Locate the cell with the specified text and output its [X, Y] center coordinate. 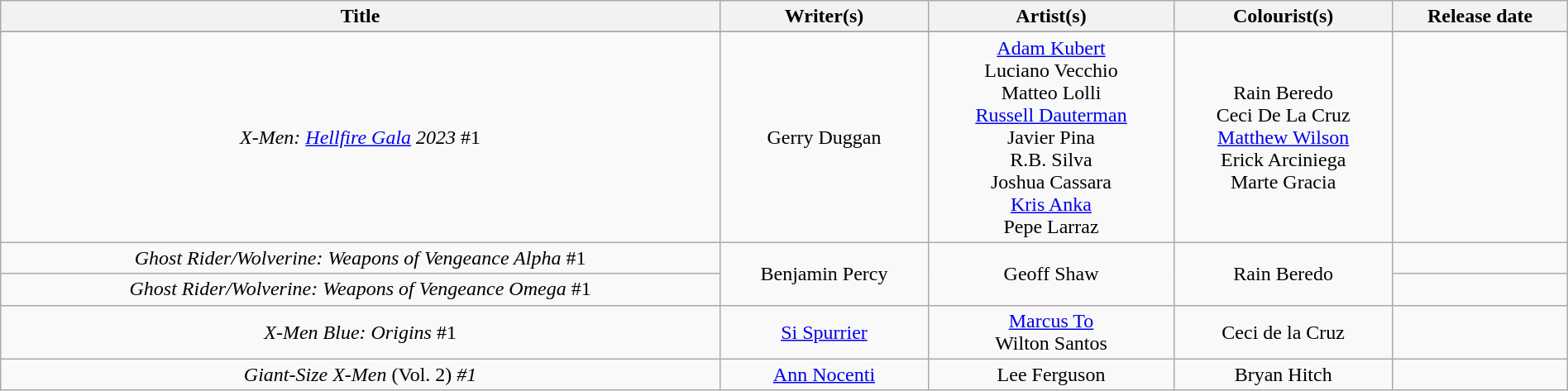
Title [361, 17]
Bryan Hitch [1284, 374]
Ghost Rider/Wolverine: Weapons of Vengeance Alpha #1 [361, 258]
X-Men: Hellfire Gala 2023 #1 [361, 137]
Writer(s) [824, 17]
Gerry Duggan [824, 137]
Rain BeredoCeci De La CruzMatthew WilsonErick ArciniegaMarte Gracia [1284, 137]
Ceci de la Cruz [1284, 332]
Rain Beredo [1284, 274]
Adam KubertLuciano VecchioMatteo LolliRussell DautermanJavier PinaR.B. SilvaJoshua CassaraKris AnkaPepe Larraz [1052, 137]
Marcus ToWilton Santos [1052, 332]
Si Spurrier [824, 332]
Colourist(s) [1284, 17]
Release date [1480, 17]
Artist(s) [1052, 17]
Ann Nocenti [824, 374]
Ghost Rider/Wolverine: Weapons of Vengeance Omega #1 [361, 289]
Geoff Shaw [1052, 274]
Benjamin Percy [824, 274]
Lee Ferguson [1052, 374]
Giant-Size X-Men (Vol. 2) #1 [361, 374]
X-Men Blue: Origins #1 [361, 332]
